Extract the (X, Y) coordinate from the center of the cell holding the provided text.  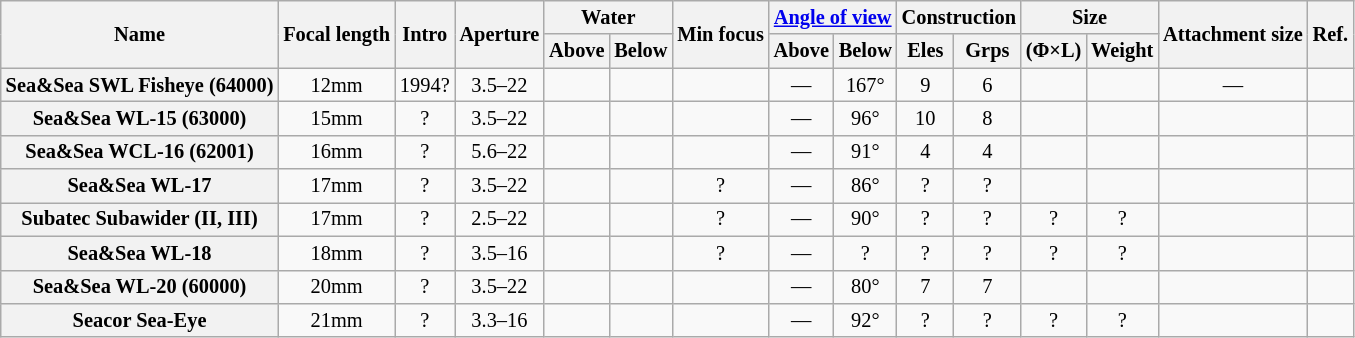
Weight (1122, 51)
Grps (988, 51)
Eles (926, 51)
167° (866, 85)
18mm (336, 253)
6 (988, 85)
3.3–16 (500, 320)
15mm (336, 118)
Min focus (720, 34)
Sea&Sea SWL Fisheye (64000) (140, 85)
Name (140, 34)
90° (866, 219)
Water (608, 17)
91° (866, 152)
10 (926, 118)
Aperture (500, 34)
Attachment size (1233, 34)
8 (988, 118)
2.5–22 (500, 219)
92° (866, 320)
Size (1090, 17)
Focal length (336, 34)
(Φ×L) (1054, 51)
Sea&Sea WCL-16 (62001) (140, 152)
3.5–16 (500, 253)
Sea&Sea WL-15 (63000) (140, 118)
Construction (959, 17)
86° (866, 186)
80° (866, 287)
Intro (425, 34)
Seacor Sea-Eye (140, 320)
Angle of view (833, 17)
21mm (336, 320)
96° (866, 118)
1994? (425, 85)
20mm (336, 287)
Ref. (1330, 34)
9 (926, 85)
Sea&Sea WL-18 (140, 253)
Subatec Subawider (II, III) (140, 219)
Sea&Sea WL-20 (60000) (140, 287)
12mm (336, 85)
16mm (336, 152)
5.6–22 (500, 152)
Sea&Sea WL-17 (140, 186)
